Find where the given text appears and provide that cell's center as (x, y) coordinate. 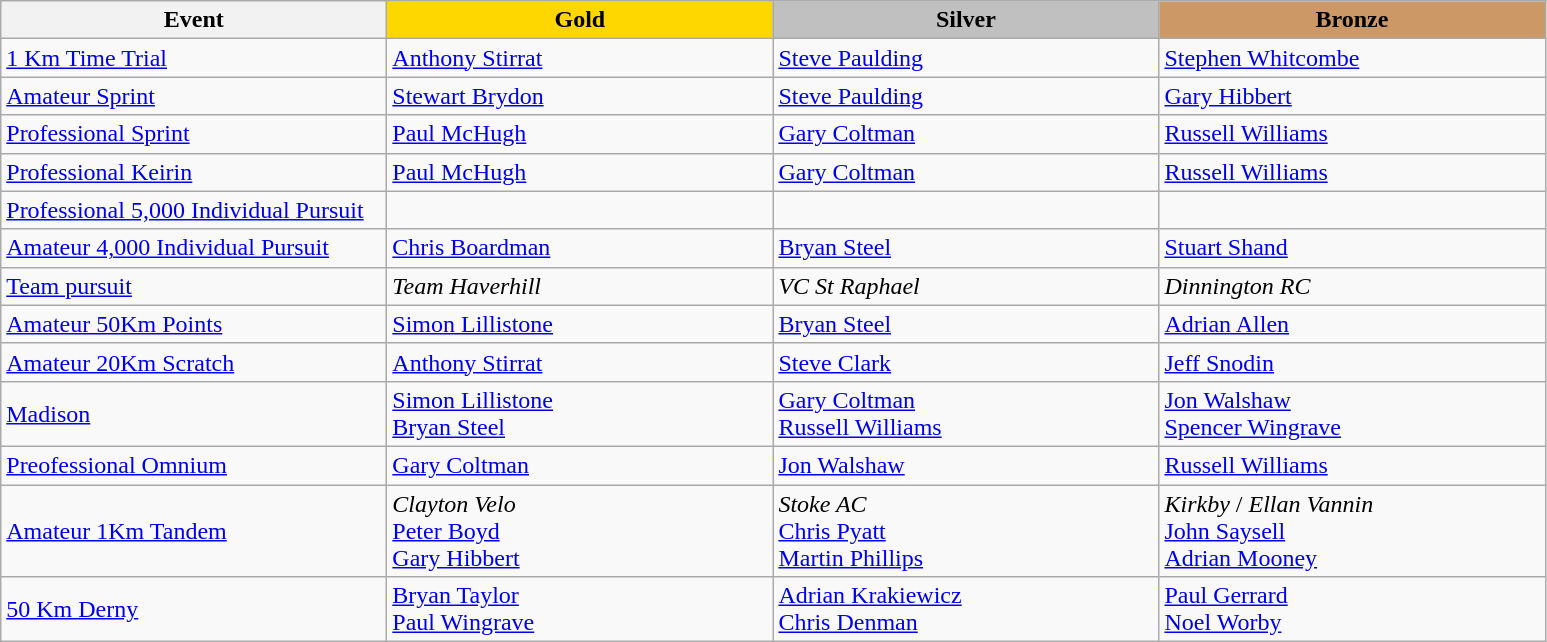
Amateur Sprint (194, 96)
Dinnington RC (1352, 286)
Event (194, 20)
Steve Clark (966, 362)
Adrian Krakiewicz Chris Denman (966, 610)
Team pursuit (194, 286)
Madison (194, 414)
50 Km Derny (194, 610)
Gary Coltman Russell Williams (966, 414)
Clayton VeloPeter Boyd Gary Hibbert (580, 530)
Preofessional Omnium (194, 465)
Team Haverhill (580, 286)
Amateur 1Km Tandem (194, 530)
Jon Walshaw (966, 465)
VC St Raphael (966, 286)
Amateur 4,000 Individual Pursuit (194, 248)
1 Km Time Trial (194, 58)
Stephen Whitcombe (1352, 58)
Jon Walshaw Spencer Wingrave (1352, 414)
Simon Lillistone Bryan Steel (580, 414)
Paul GerrardNoel Worby (1352, 610)
Stewart Brydon (580, 96)
Professional Sprint (194, 134)
Adrian Allen (1352, 324)
Professional 5,000 Individual Pursuit (194, 210)
Simon Lillistone (580, 324)
Gary Hibbert (1352, 96)
Gold (580, 20)
Stuart Shand (1352, 248)
Bryan Taylor Paul Wingrave (580, 610)
Jeff Snodin (1352, 362)
Professional Keirin (194, 172)
Stoke ACChris Pyatt Martin Phillips (966, 530)
Chris Boardman (580, 248)
Silver (966, 20)
Amateur 50Km Points (194, 324)
Kirkby / Ellan Vannin John Saysell Adrian Mooney (1352, 530)
Amateur 20Km Scratch (194, 362)
Bronze (1352, 20)
